Locate the cell with the specified text and output its [x, y] center coordinate. 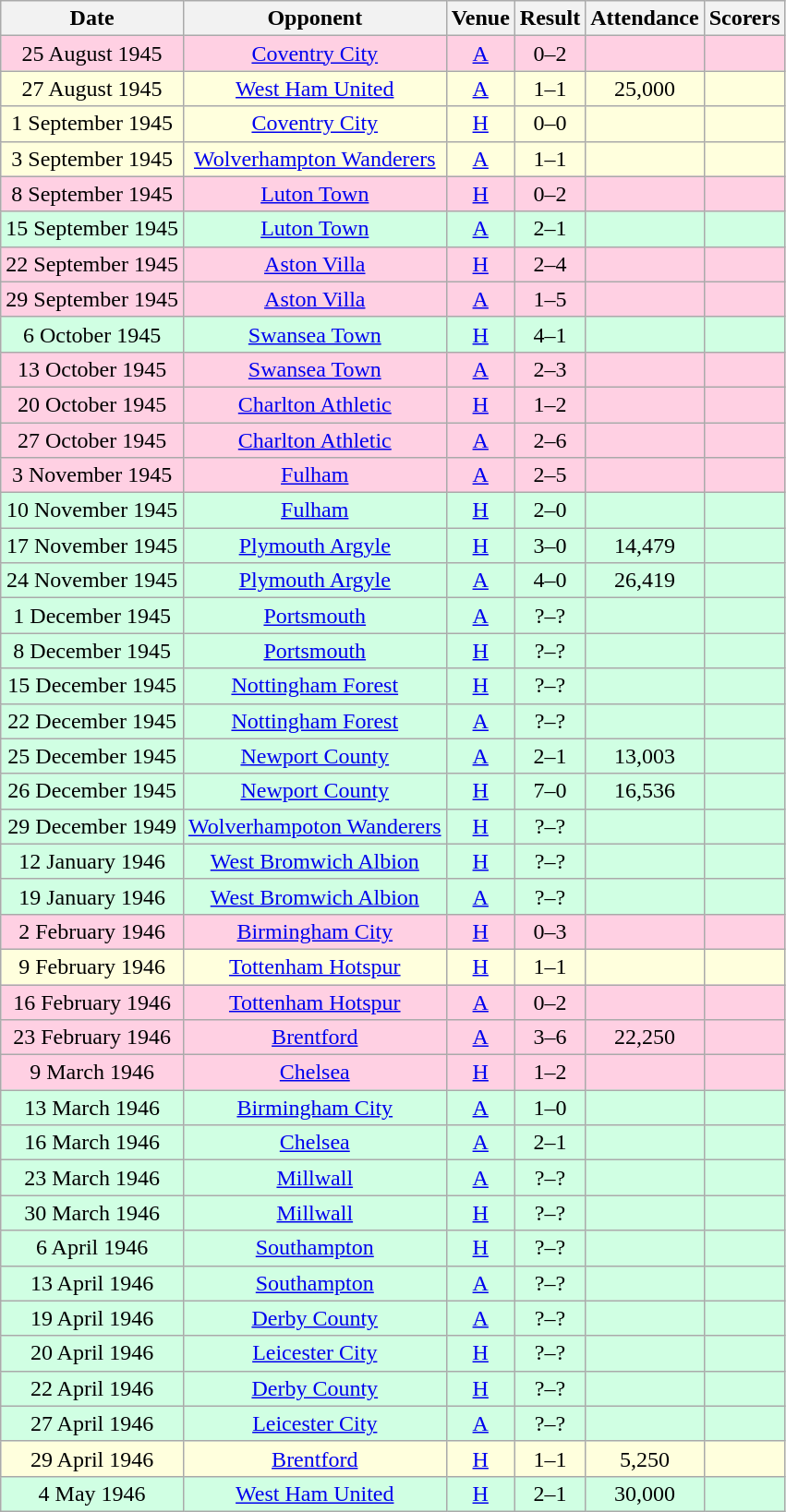
30,000 [645, 1494]
8 December 1945 [92, 651]
26 December 1945 [92, 791]
14,479 [645, 546]
27 October 1945 [92, 440]
Opponent [314, 18]
8 September 1945 [92, 194]
23 February 1946 [92, 1038]
15 December 1945 [92, 686]
5,250 [645, 1458]
Attendance [645, 18]
13 October 1945 [92, 369]
22 December 1945 [92, 721]
29 April 1946 [92, 1458]
2 February 1946 [92, 931]
6 April 1946 [92, 1248]
22 April 1946 [92, 1388]
4 May 1946 [92, 1494]
3–0 [550, 546]
23 March 1946 [92, 1178]
2–6 [550, 440]
16 February 1946 [92, 1002]
Result [550, 18]
15 September 1945 [92, 229]
20 April 1946 [92, 1353]
2–4 [550, 264]
13,003 [645, 756]
30 March 1946 [92, 1213]
9 February 1946 [92, 966]
16,536 [645, 791]
13 April 1946 [92, 1283]
9 March 1946 [92, 1073]
3 September 1945 [92, 159]
2–3 [550, 369]
2–5 [550, 475]
4–1 [550, 334]
1–0 [550, 1108]
2–0 [550, 510]
3 November 1945 [92, 475]
27 August 1945 [92, 89]
13 March 1946 [92, 1108]
0–0 [550, 124]
Scorers [744, 18]
20 October 1945 [92, 404]
19 April 1946 [92, 1318]
19 January 1946 [92, 896]
10 November 1945 [92, 510]
22 September 1945 [92, 264]
7–0 [550, 791]
1 December 1945 [92, 616]
25,000 [645, 89]
0–3 [550, 931]
6 October 1945 [92, 334]
27 April 1946 [92, 1423]
3–6 [550, 1038]
25 December 1945 [92, 756]
29 September 1945 [92, 299]
4–0 [550, 581]
Wolverhampoton Wanderers [314, 826]
25 August 1945 [92, 54]
1 September 1945 [92, 124]
Venue [480, 18]
24 November 1945 [92, 581]
16 March 1946 [92, 1143]
17 November 1945 [92, 546]
29 December 1949 [92, 826]
Wolverhampton Wanderers [314, 159]
12 January 1946 [92, 861]
22,250 [645, 1038]
26,419 [645, 581]
Date [92, 18]
1–5 [550, 299]
